Extract the (X, Y) coordinate from the center of the cell holding the provided text.  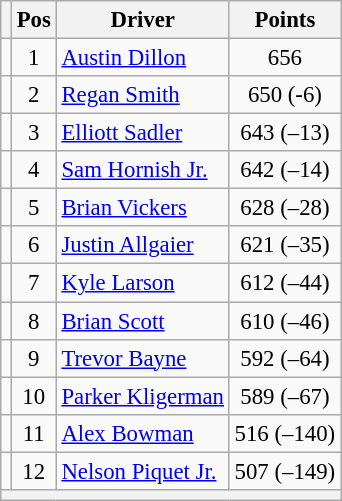
Regan Smith (142, 95)
Pos (34, 20)
Brian Vickers (142, 208)
4 (34, 170)
Points (284, 20)
Kyle Larson (142, 283)
621 (–35) (284, 245)
643 (–13) (284, 133)
516 (–140) (284, 433)
Parker Kligerman (142, 396)
5 (34, 208)
6 (34, 245)
7 (34, 283)
10 (34, 396)
Nelson Piquet Jr. (142, 471)
Brian Scott (142, 321)
9 (34, 358)
Trevor Bayne (142, 358)
592 (–64) (284, 358)
Justin Allgaier (142, 245)
642 (–14) (284, 170)
589 (–67) (284, 396)
1 (34, 58)
Austin Dillon (142, 58)
Elliott Sadler (142, 133)
8 (34, 321)
Driver (142, 20)
628 (–28) (284, 208)
507 (–149) (284, 471)
Alex Bowman (142, 433)
610 (–46) (284, 321)
11 (34, 433)
612 (–44) (284, 283)
656 (284, 58)
3 (34, 133)
12 (34, 471)
650 (-6) (284, 95)
2 (34, 95)
Sam Hornish Jr. (142, 170)
